Provide the (X, Y) coordinate of the cell's center where the given text is located.  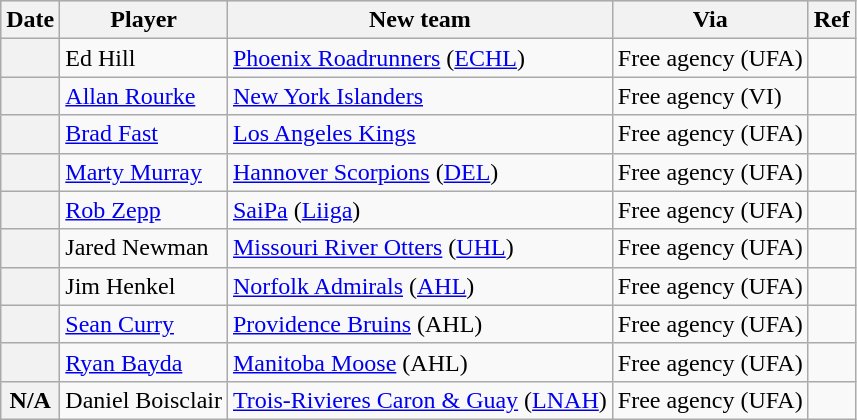
Ryan Bayda (144, 362)
Ref (832, 20)
Manitoba Moose (AHL) (420, 362)
N/A (30, 400)
Hannover Scorpions (DEL) (420, 172)
Ed Hill (144, 58)
Player (144, 20)
Los Angeles Kings (420, 134)
Providence Bruins (AHL) (420, 324)
New team (420, 20)
Via (710, 20)
Allan Rourke (144, 96)
Jared Newman (144, 248)
New York Islanders (420, 96)
Trois-Rivieres Caron & Guay (LNAH) (420, 400)
Rob Zepp (144, 210)
Daniel Boisclair (144, 400)
Marty Murray (144, 172)
Jim Henkel (144, 286)
Missouri River Otters (UHL) (420, 248)
Date (30, 20)
Phoenix Roadrunners (ECHL) (420, 58)
Brad Fast (144, 134)
Free agency (VI) (710, 96)
SaiPa (Liiga) (420, 210)
Sean Curry (144, 324)
Norfolk Admirals (AHL) (420, 286)
